Detect which cell encompasses the target text, then output its (X, Y) center coordinate. 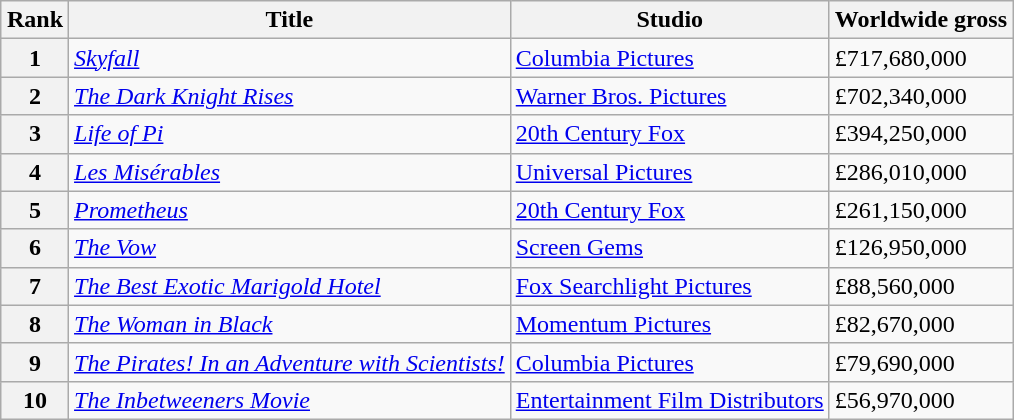
Life of Pi (290, 134)
£126,950,000 (920, 248)
The Dark Knight Rises (290, 96)
£79,690,000 (920, 362)
£286,010,000 (920, 172)
£394,250,000 (920, 134)
10 (34, 400)
4 (34, 172)
The Best Exotic Marigold Hotel (290, 286)
9 (34, 362)
Entertainment Film Distributors (670, 400)
2 (34, 96)
£717,680,000 (920, 58)
Screen Gems (670, 248)
Skyfall (290, 58)
5 (34, 210)
Momentum Pictures (670, 324)
£82,670,000 (920, 324)
Universal Pictures (670, 172)
The Pirates! In an Adventure with Scientists! (290, 362)
6 (34, 248)
Prometheus (290, 210)
Rank (34, 20)
3 (34, 134)
£261,150,000 (920, 210)
1 (34, 58)
Warner Bros. Pictures (670, 96)
The Woman in Black (290, 324)
The Vow (290, 248)
Title (290, 20)
The Inbetweeners Movie (290, 400)
£88,560,000 (920, 286)
£56,970,000 (920, 400)
Les Misérables (290, 172)
Fox Searchlight Pictures (670, 286)
7 (34, 286)
Studio (670, 20)
8 (34, 324)
Worldwide gross (920, 20)
£702,340,000 (920, 96)
